Locate the cell with the specified text and output its (x, y) center coordinate. 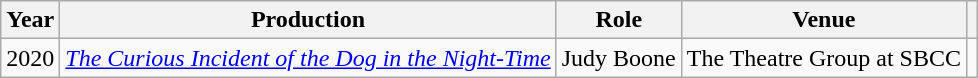
Venue (824, 20)
Role (618, 20)
Production (308, 20)
The Theatre Group at SBCC (824, 58)
2020 (30, 58)
Judy Boone (618, 58)
The Curious Incident of the Dog in the Night-Time (308, 58)
Year (30, 20)
